Extract the [x, y] coordinate from the center of the cell holding the provided text.  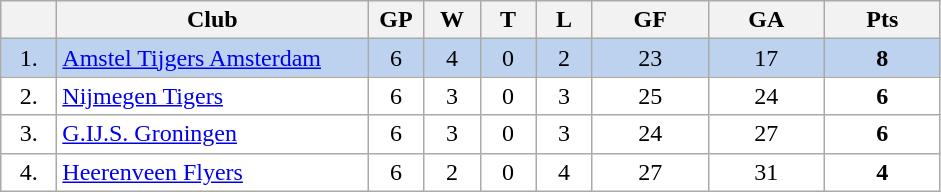
8 [882, 58]
2. [29, 96]
L [564, 20]
GF [650, 20]
GP [396, 20]
4. [29, 172]
T [508, 20]
Pts [882, 20]
Heerenveen Flyers [212, 172]
Club [212, 20]
W [452, 20]
GA [766, 20]
23 [650, 58]
Amstel Tijgers Amsterdam [212, 58]
Nijmegen Tigers [212, 96]
17 [766, 58]
1. [29, 58]
3. [29, 134]
25 [650, 96]
G.IJ.S. Groningen [212, 134]
31 [766, 172]
